Detect which cell encompasses the target text, then output its (x, y) center coordinate. 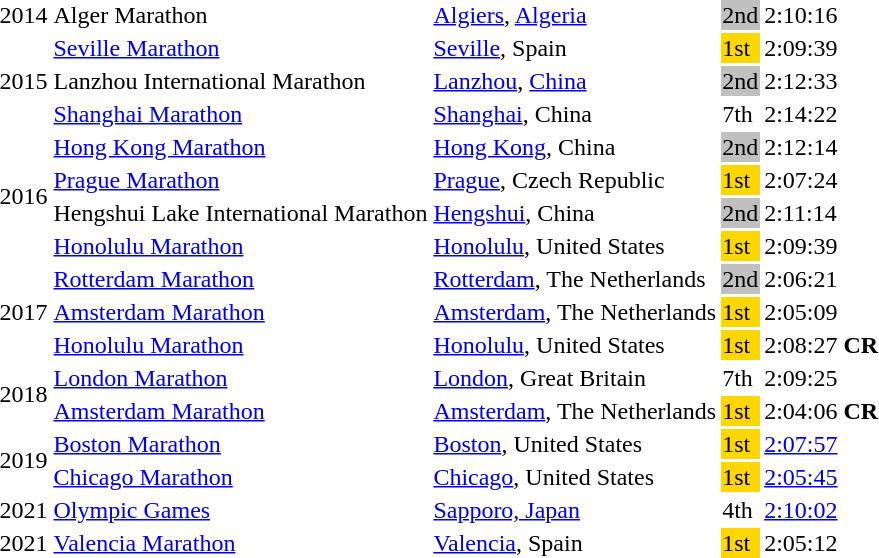
Boston Marathon (240, 444)
Valencia Marathon (240, 543)
Prague, Czech Republic (575, 180)
Shanghai, China (575, 114)
London, Great Britain (575, 378)
Seville, Spain (575, 48)
Algiers, Algeria (575, 15)
Boston, United States (575, 444)
Alger Marathon (240, 15)
Prague Marathon (240, 180)
Valencia, Spain (575, 543)
Hong Kong, China (575, 147)
Chicago Marathon (240, 477)
Hong Kong Marathon (240, 147)
Sapporo, Japan (575, 510)
Rotterdam Marathon (240, 279)
Lanzhou, China (575, 81)
4th (740, 510)
Seville Marathon (240, 48)
Chicago, United States (575, 477)
Rotterdam, The Netherlands (575, 279)
Lanzhou International Marathon (240, 81)
Hengshui Lake International Marathon (240, 213)
London Marathon (240, 378)
Hengshui, China (575, 213)
Shanghai Marathon (240, 114)
Olympic Games (240, 510)
